Search for the cell housing the specified text and yield its (x, y) center coordinate. 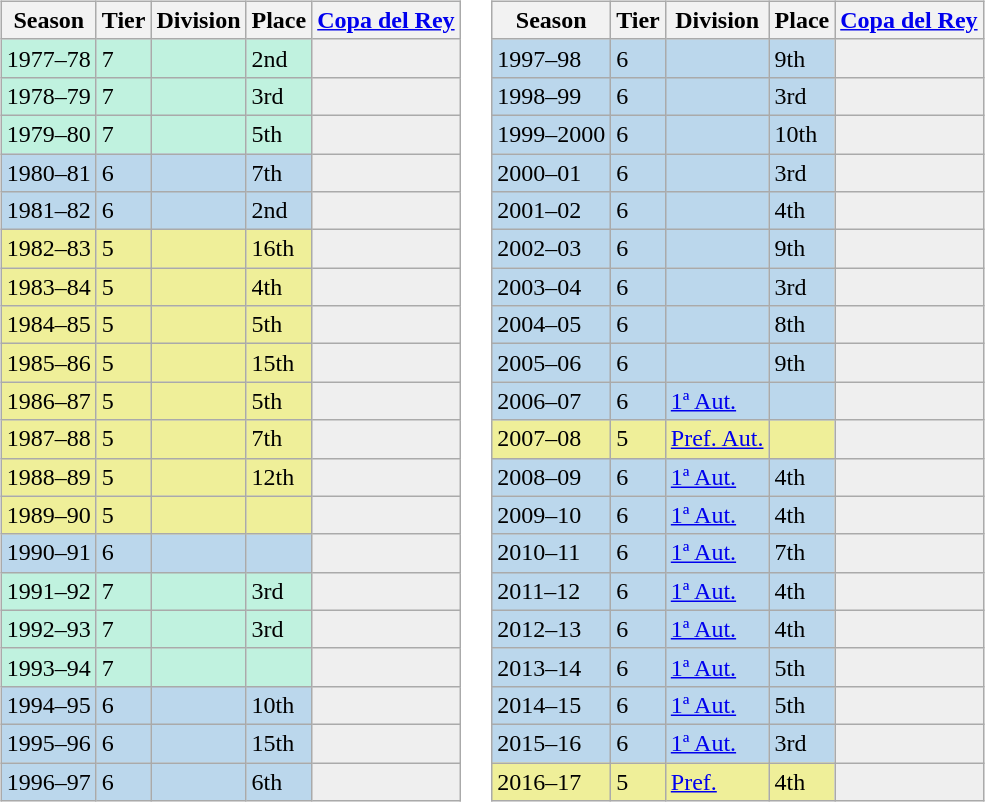
2002–03 (552, 249)
1992–93 (48, 629)
8th (802, 325)
2009–10 (552, 515)
1994–95 (48, 705)
1996–97 (48, 781)
1987–88 (48, 439)
2012–13 (552, 629)
2003–04 (552, 287)
1985–86 (48, 363)
2007–08 (552, 439)
2016–17 (552, 781)
1982–83 (48, 249)
12th (279, 477)
1978–79 (48, 96)
1977–78 (48, 58)
Pref. (717, 781)
2010–11 (552, 553)
2011–12 (552, 591)
1990–91 (48, 553)
1983–84 (48, 287)
1993–94 (48, 667)
1986–87 (48, 401)
1980–81 (48, 173)
1989–90 (48, 515)
Pref. Aut. (717, 439)
2004–05 (552, 325)
16th (279, 249)
1991–92 (48, 591)
2014–15 (552, 705)
2013–14 (552, 667)
2015–16 (552, 743)
2006–07 (552, 401)
2005–06 (552, 363)
1995–96 (48, 743)
1998–99 (552, 96)
1984–85 (48, 325)
1997–98 (552, 58)
1988–89 (48, 477)
2001–02 (552, 211)
2000–01 (552, 173)
1981–82 (48, 211)
6th (279, 781)
2008–09 (552, 477)
1999–2000 (552, 134)
1979–80 (48, 134)
